Determine the [X, Y] coordinate at the center of the cell enclosing the given text.  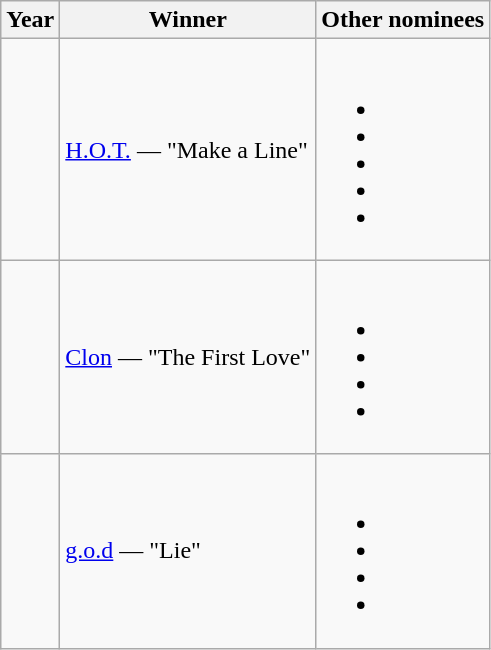
Other nominees [403, 20]
H.O.T. — "Make a Line" [188, 150]
Winner [188, 20]
Year [30, 20]
g.o.d — "Lie" [188, 551]
Clon — "The First Love" [188, 357]
